Locate the cell with the specified text and output its [X, Y] center coordinate. 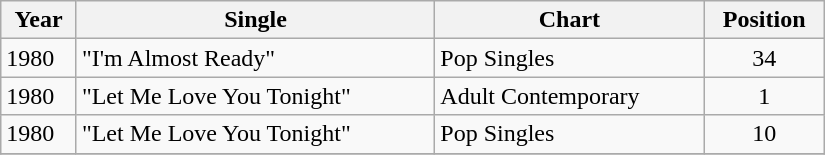
10 [764, 134]
Adult Contemporary [570, 96]
34 [764, 58]
Year [39, 20]
Position [764, 20]
Chart [570, 20]
Single [255, 20]
1 [764, 96]
"I'm Almost Ready" [255, 58]
